For the text-containing cell, return its midpoint in [X, Y] coordinate format. 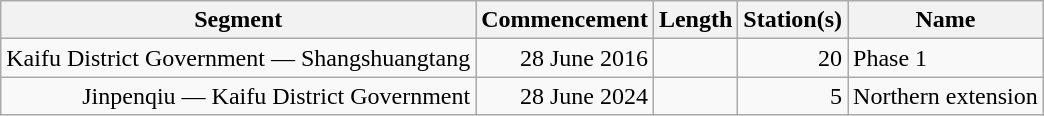
28 June 2016 [565, 58]
Name [946, 20]
Station(s) [793, 20]
Jinpenqiu — Kaifu District Government [238, 96]
28 June 2024 [565, 96]
Length [695, 20]
Segment [238, 20]
Commencement [565, 20]
Kaifu District Government — Shangshuangtang [238, 58]
20 [793, 58]
Phase 1 [946, 58]
5 [793, 96]
Northern extension [946, 96]
